Search for the cell housing the specified text and yield its [x, y] center coordinate. 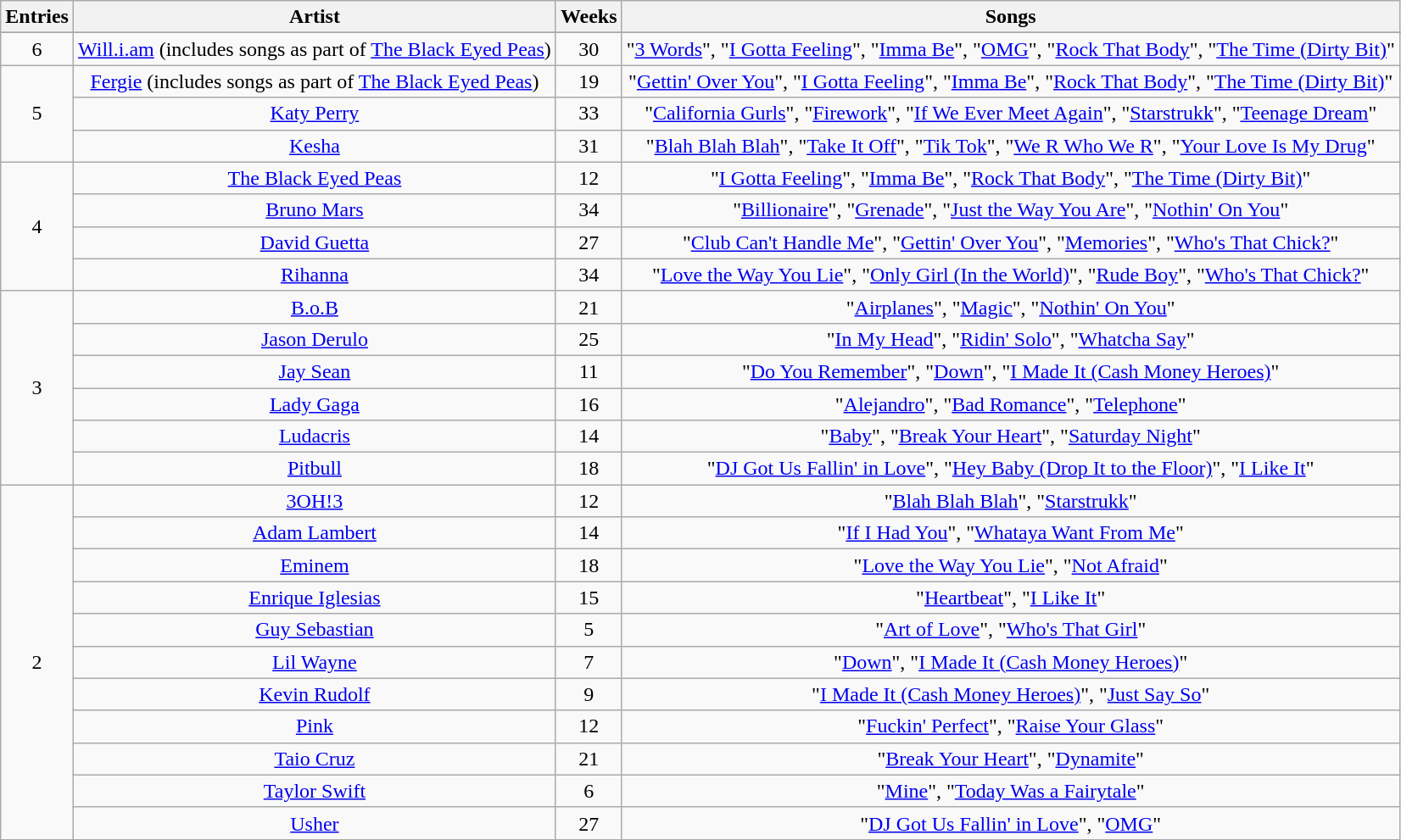
David Guetta [314, 242]
15 [589, 598]
"If I Had You", "Whataya Want From Me" [1011, 533]
Guy Sebastian [314, 630]
"Love the Way You Lie", "Only Girl (In the World)", "Rude Boy", "Who's That Chick?" [1011, 275]
"Alejandro", "Bad Romance", "Telephone" [1011, 404]
"Blah Blah Blah", "Starstrukk" [1011, 501]
11 [589, 371]
Enrique Iglesias [314, 598]
Usher [314, 823]
Lil Wayne [314, 662]
"Gettin' Over You", "I Gotta Feeling", "Imma Be", "Rock That Body", "The Time (Dirty Bit)" [1011, 81]
4 [37, 226]
"Fuckin' Perfect", "Raise Your Glass" [1011, 726]
33 [589, 114]
Artist [314, 17]
"Art of Love", "Who's That Girl" [1011, 630]
31 [589, 146]
"Down", "I Made It (Cash Money Heroes)" [1011, 662]
Adam Lambert [314, 533]
"DJ Got Us Fallin' in Love", "OMG" [1011, 823]
Pitbull [314, 469]
"Mine", "Today Was a Fairytale" [1011, 791]
"Blah Blah Blah", "Take It Off", "Tik Tok", "We R Who We R", "Your Love Is My Drug" [1011, 146]
Will.i.am (includes songs as part of The Black Eyed Peas) [314, 49]
Eminem [314, 565]
"Love the Way You Lie", "Not Afraid" [1011, 565]
Jay Sean [314, 371]
Pink [314, 726]
3 [37, 387]
Taio Cruz [314, 759]
19 [589, 81]
"Do You Remember", "Down", "I Made It (Cash Money Heroes)" [1011, 371]
25 [589, 339]
"Billionaire", "Grenade", "Just the Way You Are", "Nothin' On You" [1011, 210]
"In My Head", "Ridin' Solo", "Whatcha Say" [1011, 339]
Katy Perry [314, 114]
Fergie (includes songs as part of The Black Eyed Peas) [314, 81]
Rihanna [314, 275]
"Break Your Heart", "Dynamite" [1011, 759]
"I Gotta Feeling", "Imma Be", "Rock That Body", "The Time (Dirty Bit)" [1011, 178]
2 [37, 663]
"Club Can't Handle Me", "Gettin' Over You", "Memories", "Who's That Chick?" [1011, 242]
Kesha [314, 146]
Kevin Rudolf [314, 694]
16 [589, 404]
Weeks [589, 17]
30 [589, 49]
"California Gurls", "Firework", "If We Ever Meet Again", "Starstrukk", "Teenage Dream" [1011, 114]
Ludacris [314, 437]
Entries [37, 17]
"3 Words", "I Gotta Feeling", "Imma Be", "OMG", "Rock That Body", "The Time (Dirty Bit)" [1011, 49]
Songs [1011, 17]
The Black Eyed Peas [314, 178]
"Heartbeat", "I Like It" [1011, 598]
9 [589, 694]
3OH!3 [314, 501]
Taylor Swift [314, 791]
7 [589, 662]
B.o.B [314, 307]
Lady Gaga [314, 404]
"I Made It (Cash Money Heroes)", "Just Say So" [1011, 694]
"Baby", "Break Your Heart", "Saturday Night" [1011, 437]
Jason Derulo [314, 339]
"DJ Got Us Fallin' in Love", "Hey Baby (Drop It to the Floor)", "I Like It" [1011, 469]
"Airplanes", "Magic", "Nothin' On You" [1011, 307]
Bruno Mars [314, 210]
